Pinpoint the cell where the given text exists, returning its (X, Y) midpoint coordinate. 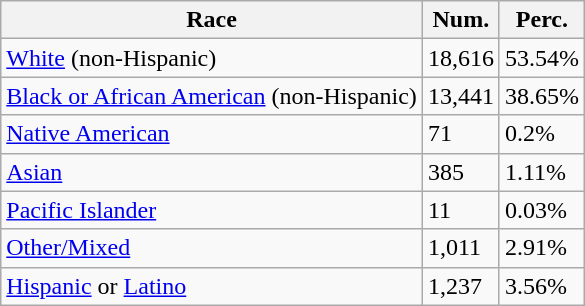
3.56% (542, 286)
385 (460, 172)
1,237 (460, 286)
Native American (212, 134)
Pacific Islander (212, 210)
38.65% (542, 96)
Perc. (542, 20)
Asian (212, 172)
Other/Mixed (212, 248)
53.54% (542, 58)
1,011 (460, 248)
Black or African American (non-Hispanic) (212, 96)
White (non-Hispanic) (212, 58)
0.03% (542, 210)
0.2% (542, 134)
13,441 (460, 96)
18,616 (460, 58)
Num. (460, 20)
Hispanic or Latino (212, 286)
1.11% (542, 172)
11 (460, 210)
2.91% (542, 248)
Race (212, 20)
71 (460, 134)
